For the text-containing cell, return its midpoint in (x, y) coordinate format. 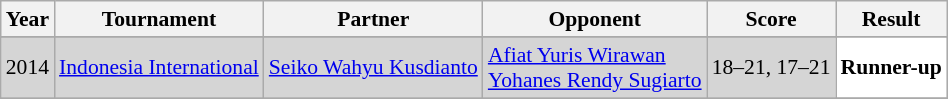
Seiko Wahyu Kusdianto (374, 68)
Result (892, 19)
Year (28, 19)
Afiat Yuris Wirawan Yohanes Rendy Sugiarto (595, 68)
2014 (28, 68)
18–21, 17–21 (772, 68)
Indonesia International (159, 68)
Opponent (595, 19)
Runner-up (892, 68)
Tournament (159, 19)
Partner (374, 19)
Score (772, 19)
